Identify which cell holds the provided text, then report its (X, Y) central coordinate. 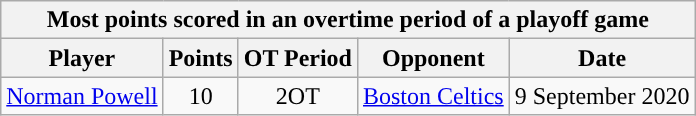
2OT (298, 96)
Norman Powell (82, 96)
OT Period (298, 58)
9 September 2020 (602, 96)
Date (602, 58)
Most points scored in an overtime period of a playoff game (348, 20)
Opponent (433, 58)
Player (82, 58)
10 (200, 96)
Points (200, 58)
Boston Celtics (433, 96)
